Return [x, y] of the center of cell containing provided text 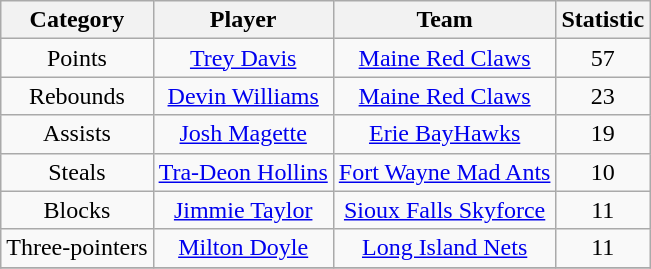
Three-pointers [77, 248]
Devin Williams [243, 96]
Points [77, 58]
Player [243, 20]
Statistic [603, 20]
Blocks [77, 210]
10 [603, 172]
Rebounds [77, 96]
Long Island Nets [444, 248]
Josh Magette [243, 134]
19 [603, 134]
23 [603, 96]
Category [77, 20]
Team [444, 20]
Milton Doyle [243, 248]
Erie BayHawks [444, 134]
57 [603, 58]
Tra-Deon Hollins [243, 172]
Trey Davis [243, 58]
Assists [77, 134]
Jimmie Taylor [243, 210]
Sioux Falls Skyforce [444, 210]
Steals [77, 172]
Fort Wayne Mad Ants [444, 172]
